Pinpoint the cell where the given text exists, returning its (x, y) midpoint coordinate. 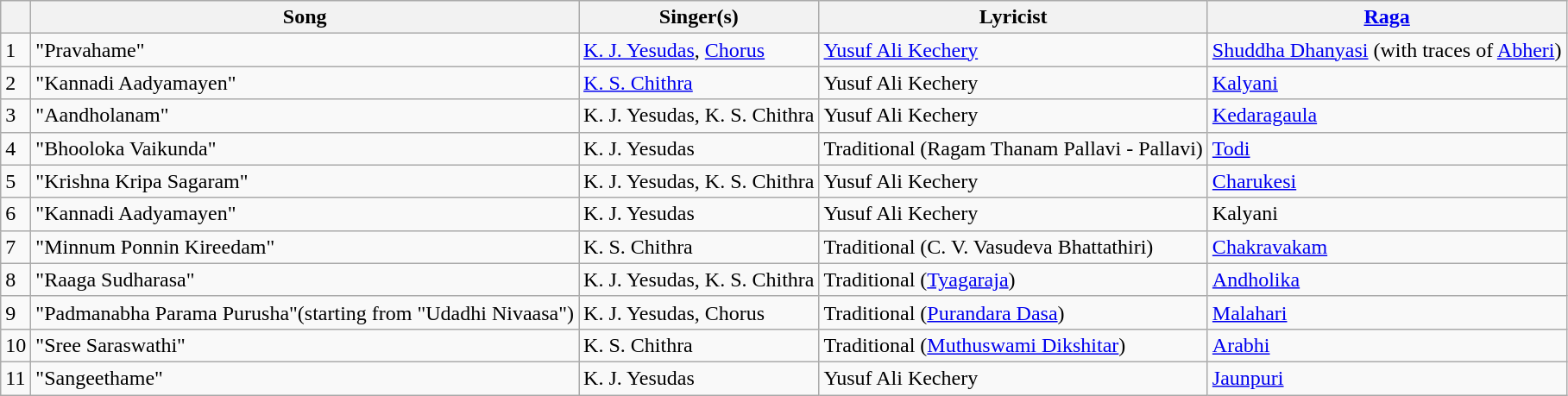
Malahari (1387, 312)
"Padmanabha Parama Purusha"(starting from "Udadhi Nivaasa") (305, 312)
Lyricist (1013, 17)
"Aandholanam" (305, 116)
10 (16, 345)
6 (16, 214)
Chakravakam (1387, 247)
Singer(s) (699, 17)
"Pravahame" (305, 50)
4 (16, 148)
Traditional (C. V. Vasudeva Bhattathiri) (1013, 247)
"Raaga Sudharasa" (305, 280)
"Minnum Ponnin Kireedam" (305, 247)
8 (16, 280)
Kedaragaula (1387, 116)
Charukesi (1387, 181)
Andholika (1387, 280)
"Sangeethame" (305, 378)
"Bhooloka Vaikunda" (305, 148)
Todi (1387, 148)
Song (305, 17)
11 (16, 378)
Arabhi (1387, 345)
9 (16, 312)
Shuddha Dhanyasi (with traces of Abheri) (1387, 50)
7 (16, 247)
"Krishna Kripa Sagaram" (305, 181)
Raga (1387, 17)
1 (16, 50)
5 (16, 181)
2 (16, 83)
Traditional (Muthuswami Dikshitar) (1013, 345)
"Sree Saraswathi" (305, 345)
Jaunpuri (1387, 378)
3 (16, 116)
Traditional (Tyagaraja) (1013, 280)
Traditional (Purandara Dasa) (1013, 312)
Traditional (Ragam Thanam Pallavi - Pallavi) (1013, 148)
